Scan for the cell matching the given text and deliver its [x, y] coordinate at center. 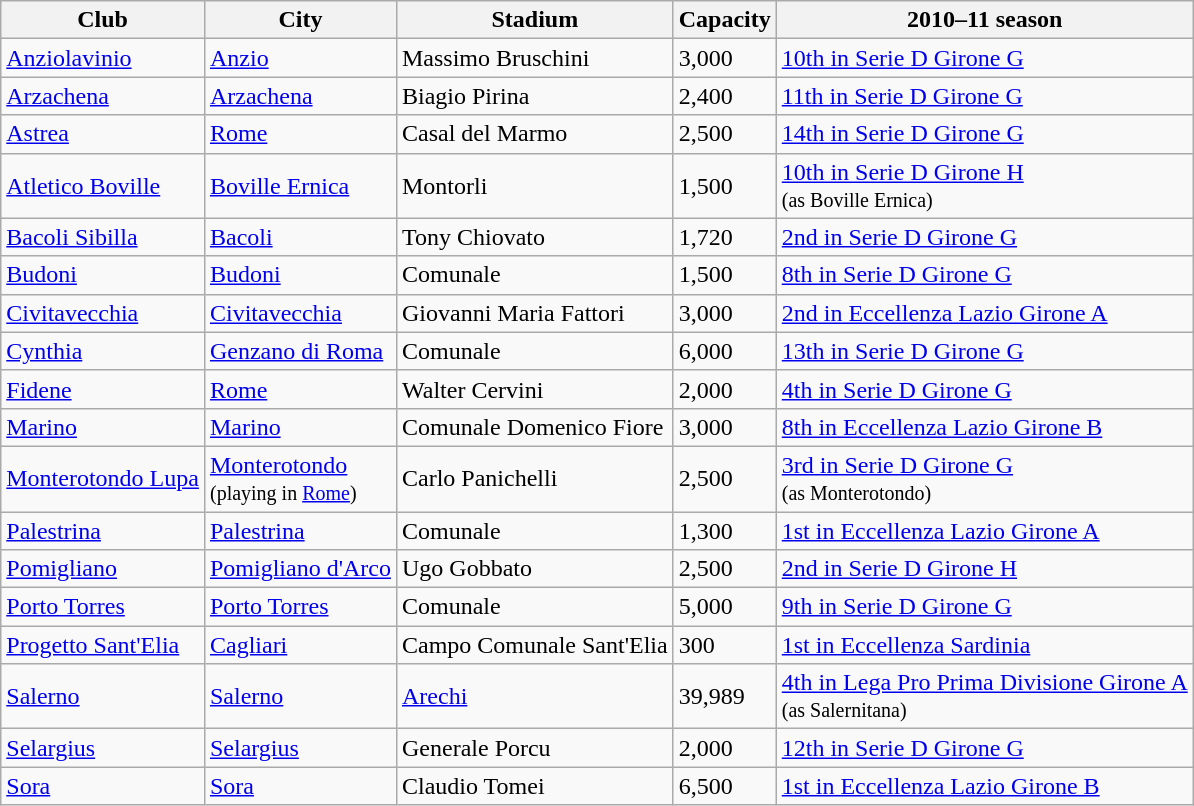
1st in Eccellenza Lazio Girone B [984, 786]
14th in Serie D Girone G [984, 134]
11th in Serie D Girone G [984, 96]
1,720 [724, 237]
Campo Comunale Sant'Elia [534, 645]
8th in Serie D Girone G [984, 275]
Progetto Sant'Elia [103, 645]
10th in Serie D Girone G [984, 58]
Fidene [103, 389]
Pomigliano [103, 569]
Atletico Boville [103, 186]
9th in Serie D Girone G [984, 607]
Bacoli Sibilla [103, 237]
Ugo Gobbato [534, 569]
Generale Porcu [534, 748]
Massimo Bruschini [534, 58]
Club [103, 20]
1st in Eccellenza Lazio Girone A [984, 531]
39,989 [724, 696]
12th in Serie D Girone G [984, 748]
Genzano di Roma [300, 351]
6,500 [724, 786]
Arechi [534, 696]
Comunale Domenico Fiore [534, 427]
Astrea [103, 134]
Cynthia [103, 351]
Montorli [534, 186]
Walter Cervini [534, 389]
Stadium [534, 20]
Biagio Pirina [534, 96]
1,300 [724, 531]
2nd in Serie D Girone H [984, 569]
2,400 [724, 96]
Monterotondo Lupa [103, 478]
Giovanni Maria Fattori [534, 313]
Casal del Marmo [534, 134]
4th in Lega Pro Prima Divisione Girone A(as Salernitana) [984, 696]
1st in Eccellenza Sardinia [984, 645]
City [300, 20]
3rd in Serie D Girone G (as Monterotondo) [984, 478]
Boville Ernica [300, 186]
Anzio [300, 58]
2nd in Serie D Girone G [984, 237]
Capacity [724, 20]
Claudio Tomei [534, 786]
Monterotondo(playing in Rome) [300, 478]
Pomigliano d'Arco [300, 569]
Tony Chiovato [534, 237]
6,000 [724, 351]
300 [724, 645]
Bacoli [300, 237]
5,000 [724, 607]
Cagliari [300, 645]
13th in Serie D Girone G [984, 351]
Carlo Panichelli [534, 478]
8th in Eccellenza Lazio Girone B [984, 427]
Anziolavinio [103, 58]
2010–11 season [984, 20]
10th in Serie D Girone H(as Boville Ernica) [984, 186]
4th in Serie D Girone G [984, 389]
2nd in Eccellenza Lazio Girone A [984, 313]
